Capture the cell that displays the provided text and extract its (x, y) central coordinate. 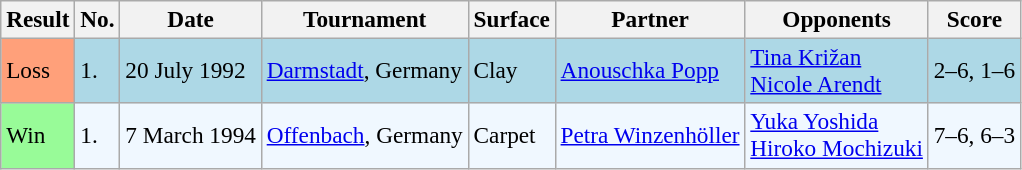
Darmstadt, Germany (364, 70)
7 March 1994 (190, 136)
Offenbach, Germany (364, 136)
Tina Križan Nicole Arendt (836, 70)
Date (190, 19)
Opponents (836, 19)
Loss (38, 70)
Carpet (512, 136)
No. (98, 19)
20 July 1992 (190, 70)
Score (974, 19)
Yuka Yoshida Hiroko Mochizuki (836, 136)
Surface (512, 19)
7–6, 6–3 (974, 136)
Clay (512, 70)
Anouschka Popp (650, 70)
2–6, 1–6 (974, 70)
Result (38, 19)
Tournament (364, 19)
Partner (650, 19)
Petra Winzenhöller (650, 136)
Win (38, 136)
